For the text-containing cell, return its midpoint in (X, Y) coordinate format. 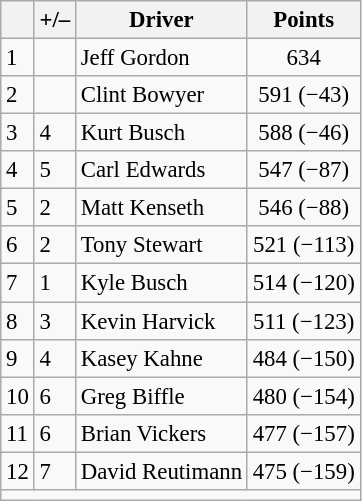
Brian Vickers (161, 433)
Driver (161, 20)
588 (−46) (304, 133)
Clint Bowyer (161, 95)
Carl Edwards (161, 170)
12 (18, 471)
Kasey Kahne (161, 358)
484 (−150) (304, 358)
Kyle Busch (161, 283)
Tony Stewart (161, 245)
547 (−87) (304, 170)
Jeff Gordon (161, 58)
475 (−159) (304, 471)
514 (−120) (304, 283)
546 (−88) (304, 208)
634 (304, 58)
11 (18, 433)
10 (18, 396)
521 (−113) (304, 245)
9 (18, 358)
Greg Biffle (161, 396)
477 (−157) (304, 433)
Matt Kenseth (161, 208)
Kurt Busch (161, 133)
511 (−123) (304, 321)
591 (−43) (304, 95)
+/– (54, 20)
Kevin Harvick (161, 321)
480 (−154) (304, 396)
David Reutimann (161, 471)
8 (18, 321)
Points (304, 20)
